Detect which cell encompasses the target text, then output its (x, y) center coordinate. 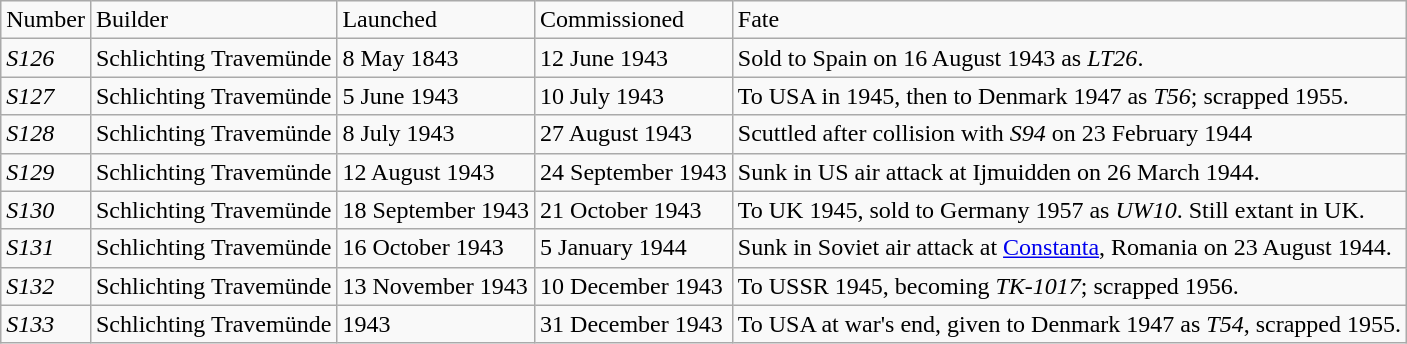
10 July 1943 (634, 96)
To UK 1945, sold to Germany 1957 as UW10. Still extant in UK. (1069, 210)
To USA at war's end, given to Denmark 1947 as T54, scrapped 1955. (1069, 324)
Fate (1069, 20)
Builder (213, 20)
16 October 1943 (436, 248)
12 June 1943 (634, 58)
24 September 1943 (634, 172)
10 December 1943 (634, 286)
Sunk in Soviet air attack at Constanta, Romania on 23 August 1944. (1069, 248)
Number (46, 20)
To USA in 1945, then to Denmark 1947 as T56; scrapped 1955. (1069, 96)
Scuttled after collision with S94 on 23 February 1944 (1069, 134)
Sold to Spain on 16 August 1943 as LT26. (1069, 58)
18 September 1943 (436, 210)
13 November 1943 (436, 286)
12 August 1943 (436, 172)
31 December 1943 (634, 324)
Launched (436, 20)
S129 (46, 172)
21 October 1943 (634, 210)
S131 (46, 248)
S127 (46, 96)
S126 (46, 58)
S133 (46, 324)
5 January 1944 (634, 248)
S128 (46, 134)
27 August 1943 (634, 134)
8 July 1943 (436, 134)
8 May 1843 (436, 58)
Commissioned (634, 20)
S132 (46, 286)
Sunk in US air attack at Ijmuidden on 26 March 1944. (1069, 172)
S130 (46, 210)
To USSR 1945, becoming TK-1017; scrapped 1956. (1069, 286)
5 June 1943 (436, 96)
1943 (436, 324)
